Determine the (x, y) coordinate at the center of the cell enclosing the given text.  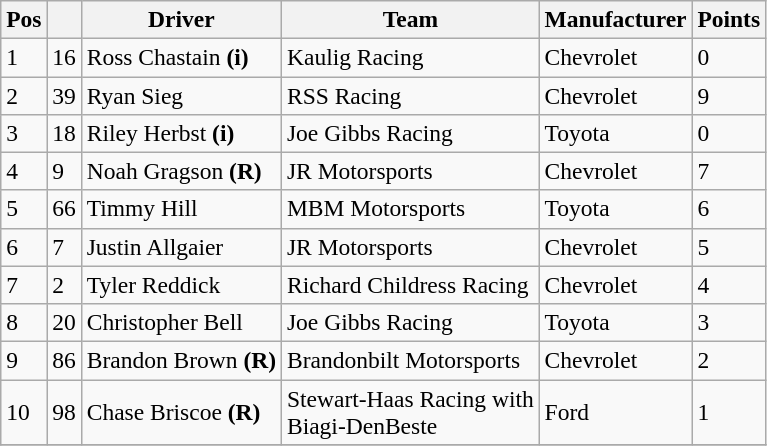
Ross Chastain (i) (181, 57)
98 (64, 412)
MBM Motorsports (411, 209)
20 (64, 322)
8 (24, 322)
Manufacturer (616, 19)
Points (729, 19)
Kaulig Racing (411, 57)
Team (411, 19)
RSS Racing (411, 95)
Christopher Bell (181, 322)
Riley Herbst (i) (181, 133)
Ryan Sieg (181, 95)
Driver (181, 19)
Noah Gragson (R) (181, 171)
Chase Briscoe (R) (181, 412)
Timmy Hill (181, 209)
Richard Childress Racing (411, 285)
Ford (616, 412)
Brandon Brown (R) (181, 360)
Justin Allgaier (181, 247)
18 (64, 133)
Stewart-Haas Racing withBiagi-DenBeste (411, 412)
Brandonbilt Motorsports (411, 360)
Tyler Reddick (181, 285)
16 (64, 57)
10 (24, 412)
Pos (24, 19)
86 (64, 360)
66 (64, 209)
39 (64, 95)
